Identify which cell holds the provided text, then report its (X, Y) central coordinate. 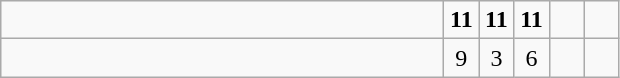
3 (496, 58)
9 (462, 58)
6 (532, 58)
